Return (X, Y) of the center of cell containing provided text 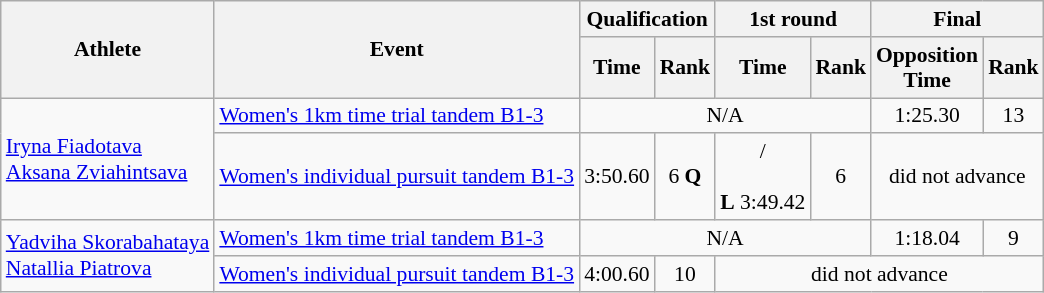
Athlete (108, 50)
Event (396, 50)
Final (958, 19)
10 (686, 274)
Qualification (647, 19)
4:00.60 (616, 274)
9 (1014, 238)
1st round (793, 19)
Yadviha Skorabahataya Natallia Piatrova (108, 256)
OppositionTime (927, 68)
3:50.60 (616, 178)
6 (840, 178)
Iryna Fiadotava Aksana Zviahintsava (108, 159)
1:25.30 (927, 116)
13 (1014, 116)
/ L 3:49.42 (762, 178)
1:18.04 (927, 238)
6 Q (686, 178)
